Determine the [X, Y] coordinate at the center of the cell enclosing the given text.  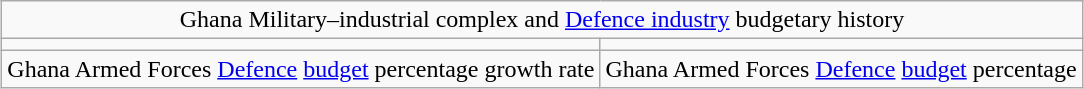
Ghana Military–industrial complex and Defence industry budgetary history [542, 20]
Ghana Armed Forces Defence budget percentage [841, 69]
Ghana Armed Forces Defence budget percentage growth rate [301, 69]
